Return the [X, Y] coordinate for the center point of the cell that contains the specified text.  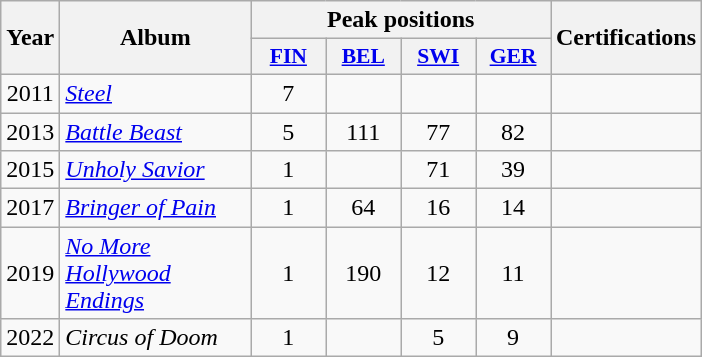
12 [438, 273]
Unholy Savior [156, 170]
Certifications [626, 38]
2017 [30, 208]
GER [514, 57]
Peak positions [401, 20]
190 [364, 273]
71 [438, 170]
2011 [30, 93]
Bringer of Pain [156, 208]
Steel [156, 93]
2013 [30, 131]
2022 [30, 338]
14 [514, 208]
Battle Beast [156, 131]
7 [288, 93]
Year [30, 38]
2019 [30, 273]
No More Hollywood Endings [156, 273]
39 [514, 170]
9 [514, 338]
Circus of Doom [156, 338]
111 [364, 131]
16 [438, 208]
77 [438, 131]
BEL [364, 57]
FIN [288, 57]
2015 [30, 170]
64 [364, 208]
SWI [438, 57]
82 [514, 131]
Album [156, 38]
11 [514, 273]
